Return [x, y] of the center of cell containing provided text 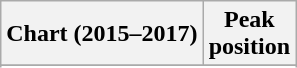
Chart (2015–2017) [102, 34]
Peakposition [249, 34]
